Identify which cell holds the provided text, then report its [X, Y] central coordinate. 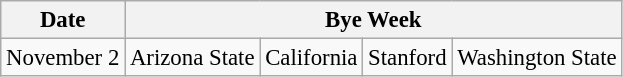
Date [63, 20]
November 2 [63, 58]
Arizona State [192, 58]
California [312, 58]
Washington State [537, 58]
Bye Week [374, 20]
Stanford [408, 58]
